Scan for the cell matching the given text and deliver its (X, Y) coordinate at center. 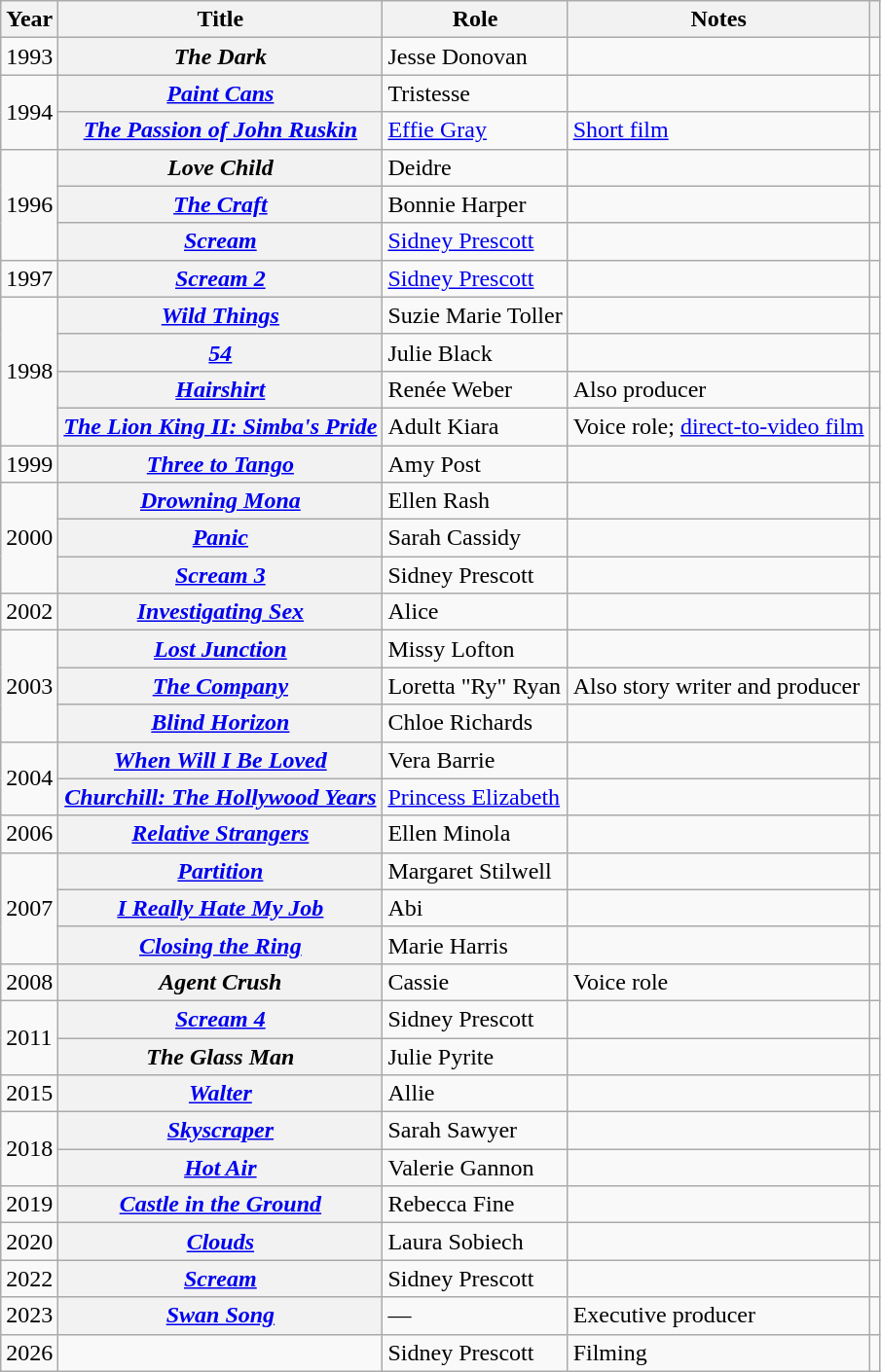
The Glass Man (220, 1056)
Sarah Sawyer (475, 1131)
Relative Strangers (220, 834)
2011 (29, 1037)
2015 (29, 1094)
2020 (29, 1242)
Renée Weber (475, 389)
Voice role (718, 982)
Closing the Ring (220, 945)
Also story writer and producer (718, 686)
Vera Barrie (475, 760)
Short film (718, 130)
Marie Harris (475, 945)
Margaret Stilwell (475, 871)
Chloe Richards (475, 723)
Loretta "Ry" Ryan (475, 686)
Lost Junction (220, 649)
Ellen Rash (475, 501)
2006 (29, 834)
Alice (475, 612)
Wild Things (220, 315)
54 (220, 352)
Skyscraper (220, 1131)
Allie (475, 1094)
Valerie Gannon (475, 1168)
Also producer (718, 389)
Blind Horizon (220, 723)
Deidre (475, 167)
2004 (29, 778)
The Craft (220, 204)
Amy Post (475, 464)
Ellen Minola (475, 834)
2002 (29, 612)
— (475, 1316)
1993 (29, 56)
Tristesse (475, 93)
2019 (29, 1205)
Cassie (475, 982)
When Will I Be Loved (220, 760)
The Dark (220, 56)
The Lion King II: Simba's Pride (220, 426)
Effie Gray (475, 130)
1997 (29, 278)
2018 (29, 1149)
Executive producer (718, 1316)
The Passion of John Ruskin (220, 130)
I Really Hate My Job (220, 908)
1999 (29, 464)
1996 (29, 204)
Swan Song (220, 1316)
Scream 4 (220, 1019)
Hairshirt (220, 389)
2000 (29, 538)
The Company (220, 686)
Agent Crush (220, 982)
Filming (718, 1353)
Scream 2 (220, 278)
Panic (220, 538)
Hot Air (220, 1168)
1994 (29, 112)
Julie Pyrite (475, 1056)
Castle in the Ground (220, 1205)
Three to Tango (220, 464)
Jesse Donovan (475, 56)
Paint Cans (220, 93)
2023 (29, 1316)
Missy Lofton (475, 649)
Role (475, 19)
Bonnie Harper (475, 204)
Scream 3 (220, 575)
Laura Sobiech (475, 1242)
Partition (220, 871)
Julie Black (475, 352)
2008 (29, 982)
Title (220, 19)
Sarah Cassidy (475, 538)
Notes (718, 19)
Churchill: The Hollywood Years (220, 797)
Walter (220, 1094)
Abi (475, 908)
Investigating Sex (220, 612)
Princess Elizabeth (475, 797)
Year (29, 19)
1998 (29, 371)
2007 (29, 908)
Adult Kiara (475, 426)
Love Child (220, 167)
2026 (29, 1353)
2022 (29, 1279)
Clouds (220, 1242)
Suzie Marie Toller (475, 315)
Rebecca Fine (475, 1205)
2003 (29, 686)
Drowning Mona (220, 501)
Voice role; direct-to-video film (718, 426)
